Return the [X, Y] coordinate for the center point of the cell that contains the specified text.  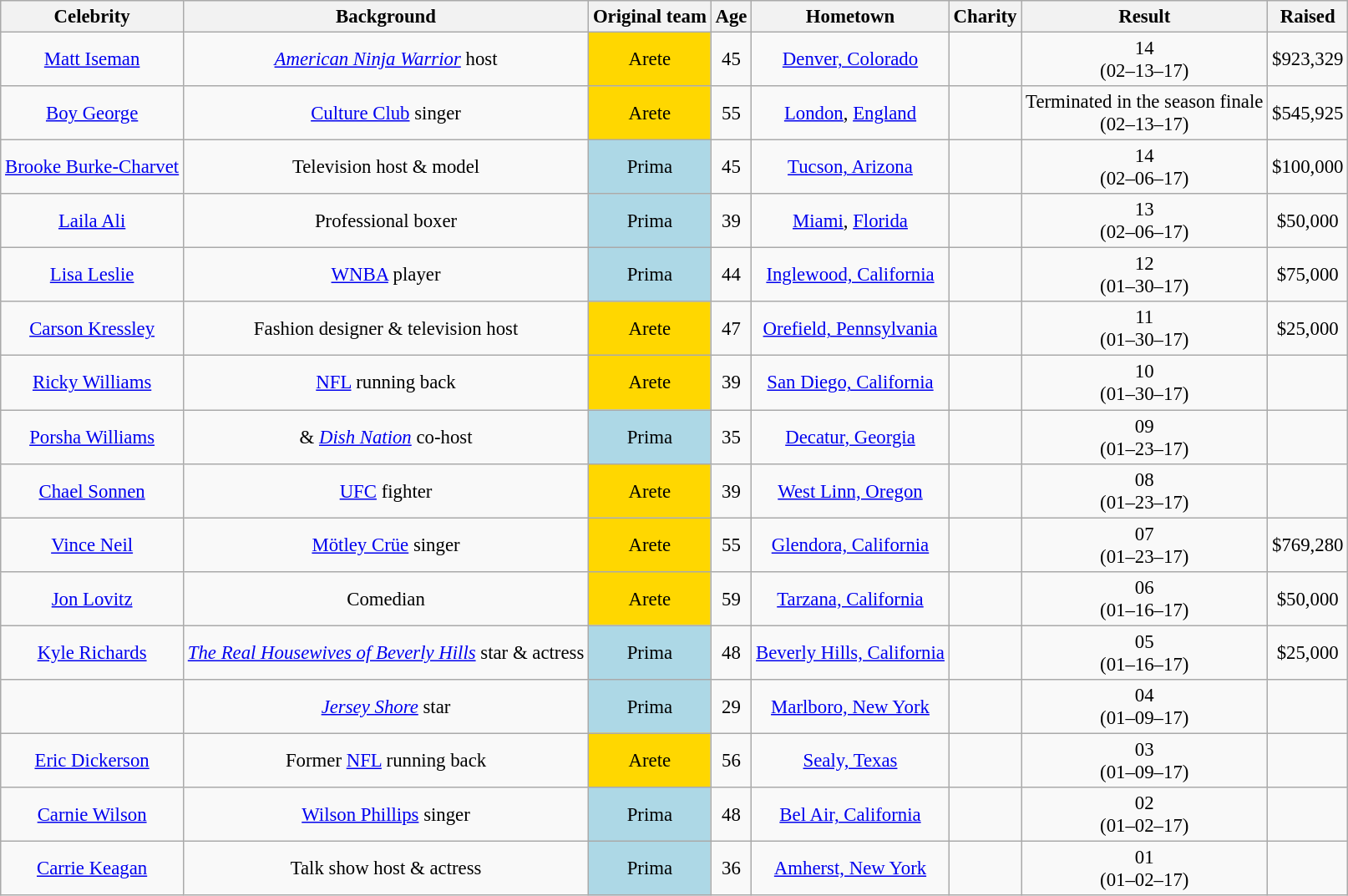
Decatur, Georgia [850, 438]
WNBA player [386, 276]
02 (01–02–17) [1144, 815]
American Ninja Warrior host [386, 60]
Mötley Crüe singer [386, 544]
Bel Air, California [850, 815]
Comedian [386, 598]
13 (02–06–17) [1144, 220]
14 (02–06–17) [1144, 167]
Age [732, 17]
01 (01–02–17) [1144, 868]
Porsha Williams [92, 438]
Eric Dickerson [92, 760]
NFL running back [386, 382]
Talk show host & actress [386, 868]
Professional boxer [386, 220]
San Diego, California [850, 382]
$100,000 [1308, 167]
07 (01–23–17) [1144, 544]
West Linn, Oregon [850, 491]
Raised [1308, 17]
Tarzana, California [850, 598]
Amherst, New York [850, 868]
Denver, Colorado [850, 60]
Jersey Shore star [386, 706]
London, England [850, 114]
Laila Ali [92, 220]
Terminated in the season finale(02–13–17) [1144, 114]
36 [732, 868]
$769,280 [1308, 544]
The Real Housewives of Beverly Hills star & actress [386, 653]
44 [732, 276]
Hometown [850, 17]
$923,329 [1308, 60]
Result [1144, 17]
Culture Club singer [386, 114]
Celebrity [92, 17]
Original team [650, 17]
06 (01–16–17) [1144, 598]
59 [732, 598]
29 [732, 706]
Ricky Williams [92, 382]
Sealy, Texas [850, 760]
UFC fighter [386, 491]
Fashion designer & television host [386, 329]
Carson Kressley [92, 329]
Tucson, Arizona [850, 167]
$545,925 [1308, 114]
10 (01–30–17) [1144, 382]
Kyle Richards [92, 653]
Boy George [92, 114]
Chael Sonnen [92, 491]
35 [732, 438]
12 (01–30–17) [1144, 276]
14 (02–13–17) [1144, 60]
09 (01–23–17) [1144, 438]
Miami, Florida [850, 220]
Former NFL running back [386, 760]
Carnie Wilson [92, 815]
47 [732, 329]
Lisa Leslie [92, 276]
Jon Lovitz [92, 598]
Brooke Burke-Charvet [92, 167]
Glendora, California [850, 544]
$75,000 [1308, 276]
05 (01–16–17) [1144, 653]
Beverly Hills, California [850, 653]
08 (01–23–17) [1144, 491]
56 [732, 760]
Marlboro, New York [850, 706]
& Dish Nation co-host [386, 438]
Wilson Phillips singer [386, 815]
Orefield, Pennsylvania [850, 329]
Vince Neil [92, 544]
Charity [986, 17]
11 (01–30–17) [1144, 329]
Inglewood, California [850, 276]
Background [386, 17]
03 (01–09–17) [1144, 760]
Carrie Keagan [92, 868]
Television host & model [386, 167]
04 (01–09–17) [1144, 706]
Matt Iseman [92, 60]
